Locate the cell with the specified text and output its [X, Y] center coordinate. 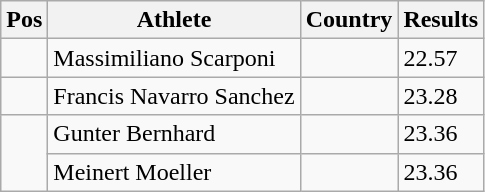
Country [349, 20]
Francis Navarro Sanchez [174, 96]
23.28 [441, 96]
Meinert Moeller [174, 172]
Athlete [174, 20]
Pos [24, 20]
Gunter Bernhard [174, 134]
22.57 [441, 58]
Results [441, 20]
Massimiliano Scarponi [174, 58]
